From the cell containing the given text, extract its center point as [x, y] coordinate. 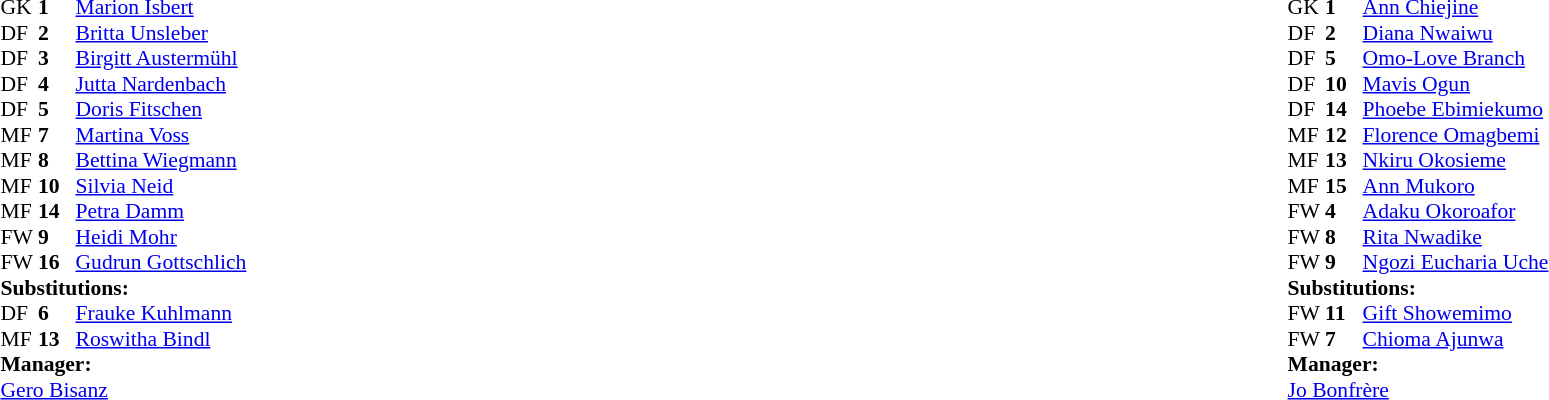
Gift Showemimo [1456, 313]
Doris Fitschen [162, 109]
Silvia Neid [162, 186]
15 [1344, 186]
Mavis Ogun [1456, 84]
Heidi Mohr [162, 237]
Gudrun Gottschlich [162, 263]
Omo-Love Branch [1456, 59]
Nkiru Okosieme [1456, 161]
16 [57, 263]
Chioma Ajunwa [1456, 339]
Rita Nwadike [1456, 237]
Ann Mukoro [1456, 186]
Petra Damm [162, 211]
Adaku Okoroafor [1456, 211]
Britta Unsleber [162, 33]
3 [57, 59]
Ngozi Eucharia Uche [1456, 263]
11 [1344, 313]
Roswitha Bindl [162, 339]
6 [57, 313]
Phoebe Ebimiekumo [1456, 109]
Diana Nwaiwu [1456, 33]
12 [1344, 135]
Jutta Nardenbach [162, 84]
Frauke Kuhlmann [162, 313]
Birgitt Austermühl [162, 59]
Florence Omagbemi [1456, 135]
Martina Voss [162, 135]
Bettina Wiegmann [162, 161]
